Return the [X, Y] coordinate for the center point of the cell that contains the specified text.  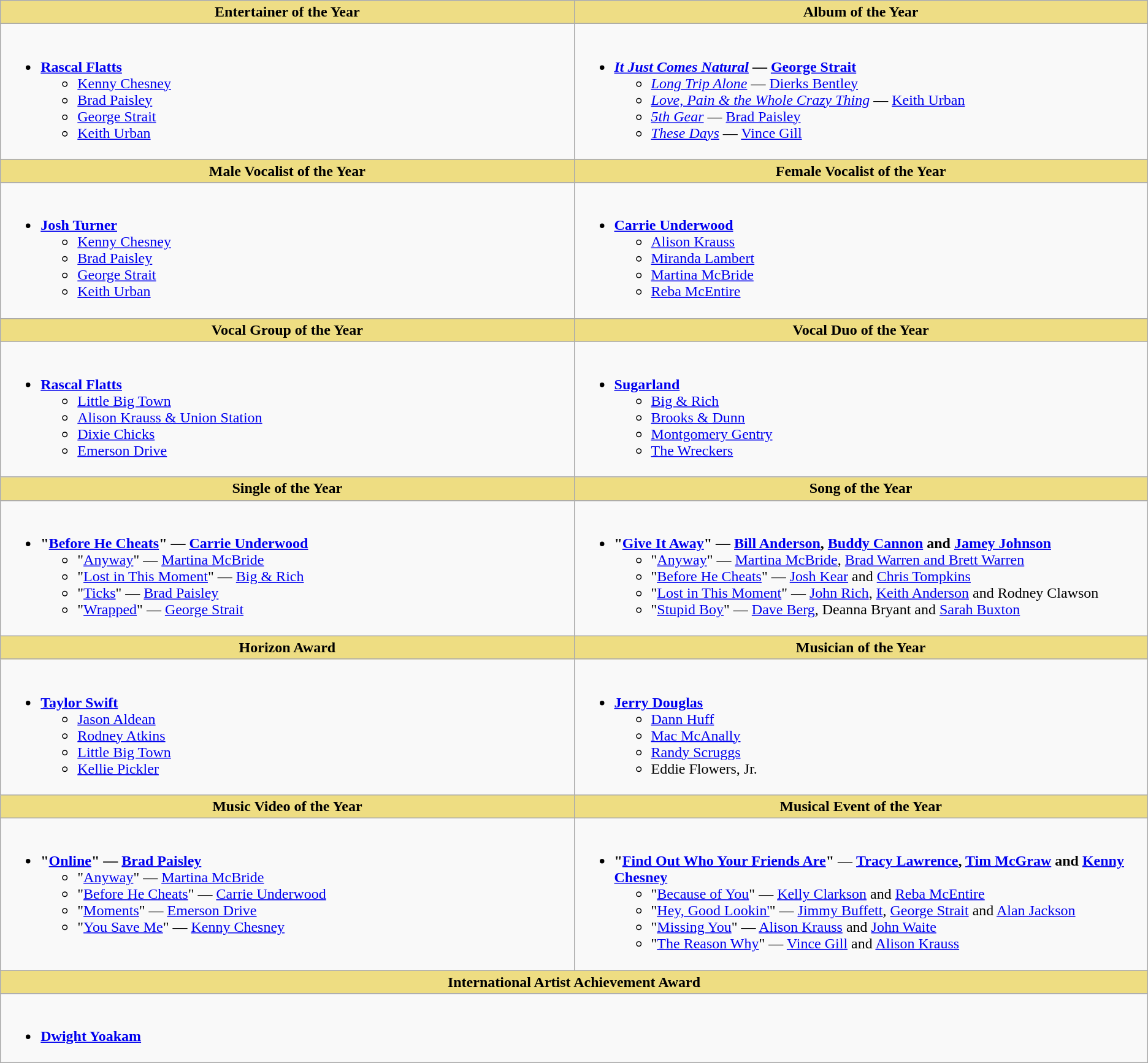
Entertainer of the Year [287, 12]
Jerry DouglasDann HuffMac McAnallyRandy ScruggsEddie Flowers, Jr. [861, 727]
"Before He Cheats" — Carrie Underwood"Anyway" — Martina McBride"Lost in This Moment" — Big & Rich"Ticks" — Brad Paisley"Wrapped" — George Strait [287, 568]
Music Video of the Year [287, 806]
Vocal Duo of the Year [861, 330]
Vocal Group of the Year [287, 330]
Taylor SwiftJason AldeanRodney AtkinsLittle Big TownKellie Pickler [287, 727]
Female Vocalist of the Year [861, 171]
Rascal FlattsLittle Big TownAlison Krauss & Union StationDixie ChicksEmerson Drive [287, 410]
Josh TurnerKenny ChesneyBrad PaisleyGeorge StraitKeith Urban [287, 250]
Dwight Yoakam [574, 1029]
Single of the Year [287, 489]
Song of the Year [861, 489]
Album of the Year [861, 12]
"Online" — Brad Paisley"Anyway" — Martina McBride"Before He Cheats" — Carrie Underwood"Moments" — Emerson Drive"You Save Me" — Kenny Chesney [287, 894]
Male Vocalist of the Year [287, 171]
Musical Event of the Year [861, 806]
SugarlandBig & RichBrooks & DunnMontgomery GentryThe Wreckers [861, 410]
Rascal FlattsKenny ChesneyBrad PaisleyGeorge StraitKeith Urban [287, 92]
Horizon Award [287, 647]
Carrie UnderwoodAlison KraussMiranda LambertMartina McBrideReba McEntire [861, 250]
Musician of the Year [861, 647]
International Artist Achievement Award [574, 981]
